Return [x, y] of the center of cell containing provided text 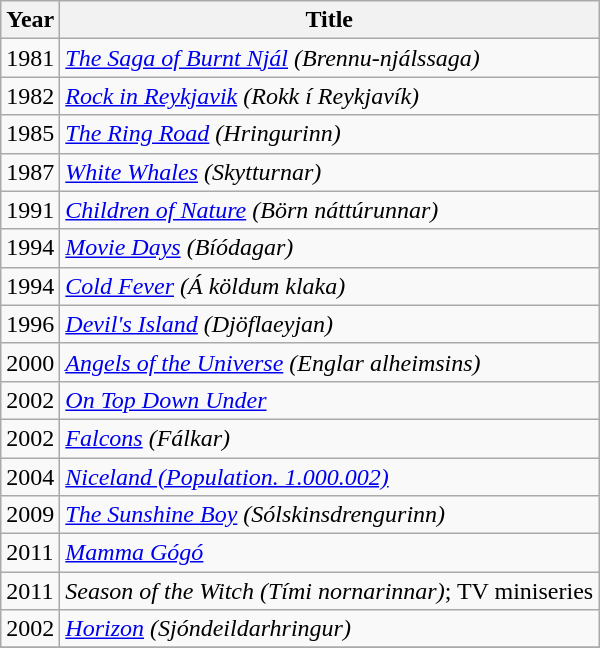
1981 [30, 58]
Niceland (Population. 1.000.002) [330, 477]
Devil's Island (Djöflaeyjan) [330, 324]
Horizon (Sjóndeildarhringur) [330, 629]
1996 [30, 324]
2004 [30, 477]
2009 [30, 515]
White Whales (Skytturnar) [330, 172]
The Saga of Burnt Njál (Brennu-njálssaga) [330, 58]
The Sunshine Boy (Sólskinsdrengurinn) [330, 515]
Rock in Reykjavik (Rokk í Reykjavík) [330, 96]
Season of the Witch (Tími nornarinnar); TV miniseries [330, 591]
Cold Fever (Á köldum klaka) [330, 286]
Title [330, 20]
Angels of the Universe (Englar alheimsins) [330, 362]
The Ring Road (Hringurinn) [330, 134]
1985 [30, 134]
On Top Down Under [330, 400]
Children of Nature (Börn náttúrunnar) [330, 210]
1991 [30, 210]
Movie Days (Bíódagar) [330, 248]
Falcons (Fálkar) [330, 438]
Mamma Gógó [330, 553]
1987 [30, 172]
Year [30, 20]
2000 [30, 362]
1982 [30, 96]
